For the text-containing cell, return its midpoint in (x, y) coordinate format. 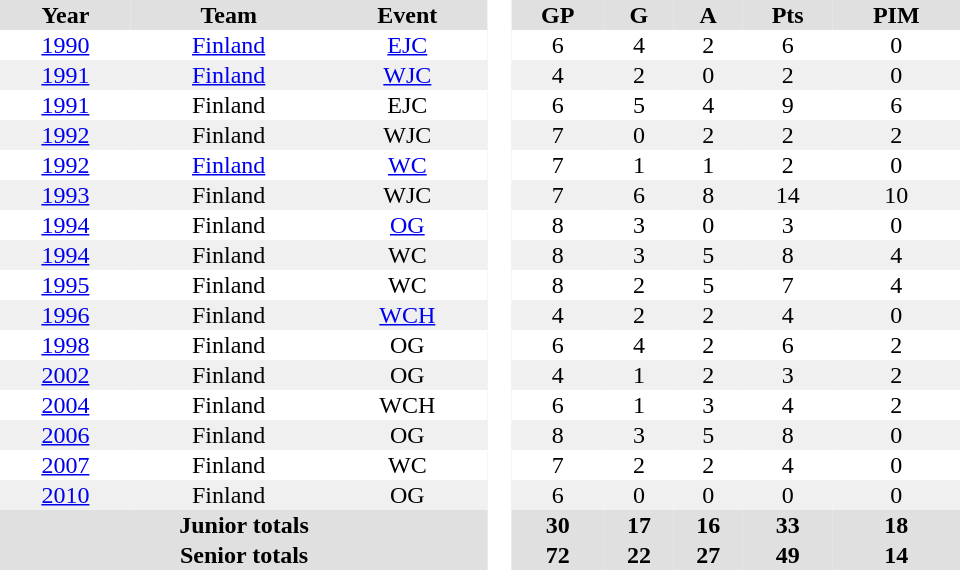
GP (558, 15)
A (708, 15)
17 (638, 525)
2006 (66, 435)
2002 (66, 375)
22 (638, 555)
33 (788, 525)
1993 (66, 195)
Event (408, 15)
PIM (896, 15)
Pts (788, 15)
Junior totals (244, 525)
G (638, 15)
30 (558, 525)
Year (66, 15)
49 (788, 555)
1998 (66, 345)
16 (708, 525)
Senior totals (244, 555)
10 (896, 195)
Team (229, 15)
1995 (66, 285)
1996 (66, 315)
2010 (66, 495)
1990 (66, 45)
27 (708, 555)
9 (788, 105)
72 (558, 555)
18 (896, 525)
2007 (66, 465)
2004 (66, 405)
